Determine the [x, y] coordinate at the center of the cell enclosing the given text.  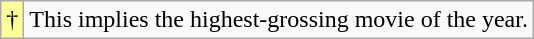
† [12, 20]
This implies the highest-grossing movie of the year. [279, 20]
